From the cell containing the given text, extract its center point as [X, Y] coordinate. 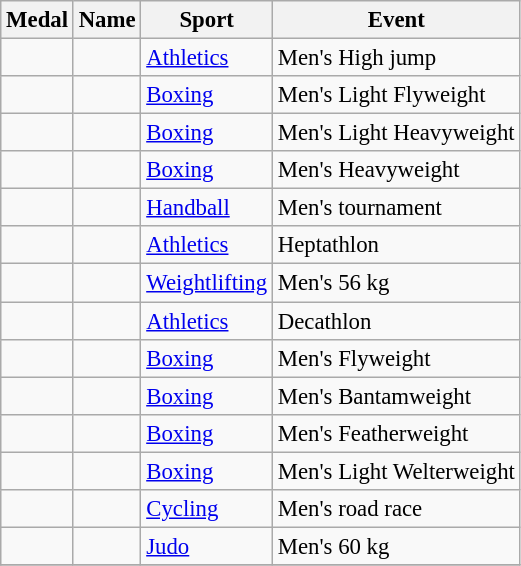
Medal [38, 20]
Men's Featherweight [396, 433]
Men's road race [396, 509]
Decathlon [396, 321]
Men's Heavyweight [396, 170]
Men's Light Welterweight [396, 471]
Men's High jump [396, 58]
Men's Light Heavyweight [396, 133]
Weightlifting [207, 283]
Event [396, 20]
Men's 56 kg [396, 283]
Men's Light Flyweight [396, 95]
Cycling [207, 509]
Men's Flyweight [396, 358]
Handball [207, 208]
Men's tournament [396, 208]
Name [107, 20]
Men's Bantamweight [396, 396]
Judo [207, 546]
Heptathlon [396, 245]
Men's 60 kg [396, 546]
Sport [207, 20]
